Search for the cell housing the specified text and yield its [x, y] center coordinate. 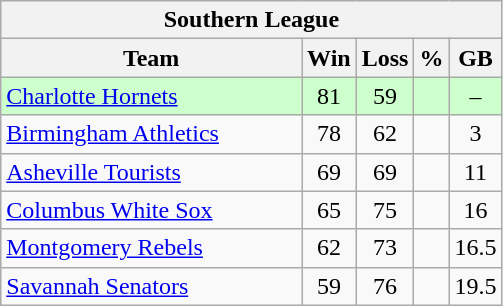
73 [385, 248]
75 [385, 210]
76 [385, 286]
Birmingham Athletics [152, 134]
GB [476, 58]
Southern League [252, 20]
Montgomery Rebels [152, 248]
81 [330, 96]
65 [330, 210]
78 [330, 134]
19.5 [476, 286]
– [476, 96]
Charlotte Hornets [152, 96]
Team [152, 58]
Asheville Tourists [152, 172]
Columbus White Sox [152, 210]
Savannah Senators [152, 286]
16 [476, 210]
16.5 [476, 248]
11 [476, 172]
3 [476, 134]
Loss [385, 58]
% [432, 58]
Win [330, 58]
